Scan for the cell matching the given text and deliver its (X, Y) coordinate at center. 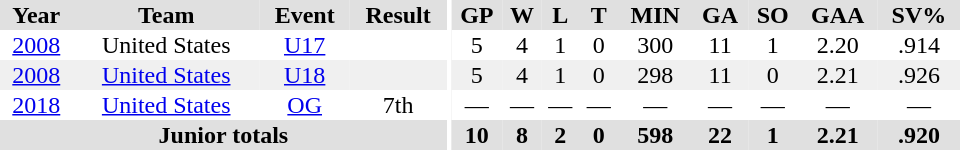
OG (305, 105)
7th (398, 105)
Event (305, 15)
Year (36, 15)
GAA (838, 15)
U17 (305, 45)
10 (477, 135)
W (522, 15)
2018 (36, 105)
598 (655, 135)
8 (522, 135)
300 (655, 45)
2.20 (838, 45)
Team (166, 15)
SV% (919, 15)
T (599, 15)
L (560, 15)
SO (773, 15)
Junior totals (224, 135)
298 (655, 75)
GP (477, 15)
GA (720, 15)
.920 (919, 135)
Result (398, 15)
.914 (919, 45)
MIN (655, 15)
2 (560, 135)
U18 (305, 75)
22 (720, 135)
.926 (919, 75)
